Capture the cell that displays the provided text and extract its [X, Y] central coordinate. 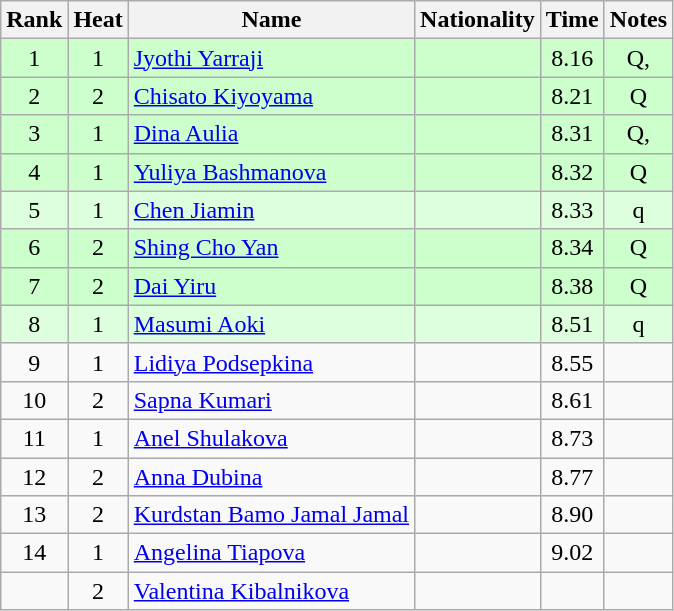
Chen Jiamin [271, 210]
Nationality [478, 20]
Sapna Kumari [271, 400]
10 [34, 400]
12 [34, 477]
Anel Shulakova [271, 438]
8.90 [572, 515]
Jyothi Yarraji [271, 58]
8.33 [572, 210]
Lidiya Podsepkina [271, 362]
5 [34, 210]
Time [572, 20]
6 [34, 248]
3 [34, 134]
8.32 [572, 172]
Chisato Kiyoyama [271, 96]
8 [34, 324]
8.34 [572, 248]
9 [34, 362]
Rank [34, 20]
Anna Dubina [271, 477]
Dai Yiru [271, 286]
8.55 [572, 362]
Dina Aulia [271, 134]
Yuliya Bashmanova [271, 172]
Masumi Aoki [271, 324]
Heat [98, 20]
Angelina Tiapova [271, 553]
8.38 [572, 286]
14 [34, 553]
8.31 [572, 134]
Kurdstan Bamo Jamal Jamal [271, 515]
11 [34, 438]
Notes [638, 20]
8.16 [572, 58]
8.61 [572, 400]
8.21 [572, 96]
8.73 [572, 438]
13 [34, 515]
8.77 [572, 477]
Valentina Kibalnikova [271, 591]
Name [271, 20]
7 [34, 286]
9.02 [572, 553]
Shing Cho Yan [271, 248]
8.51 [572, 324]
4 [34, 172]
